Detect which cell encompasses the target text, then output its (X, Y) center coordinate. 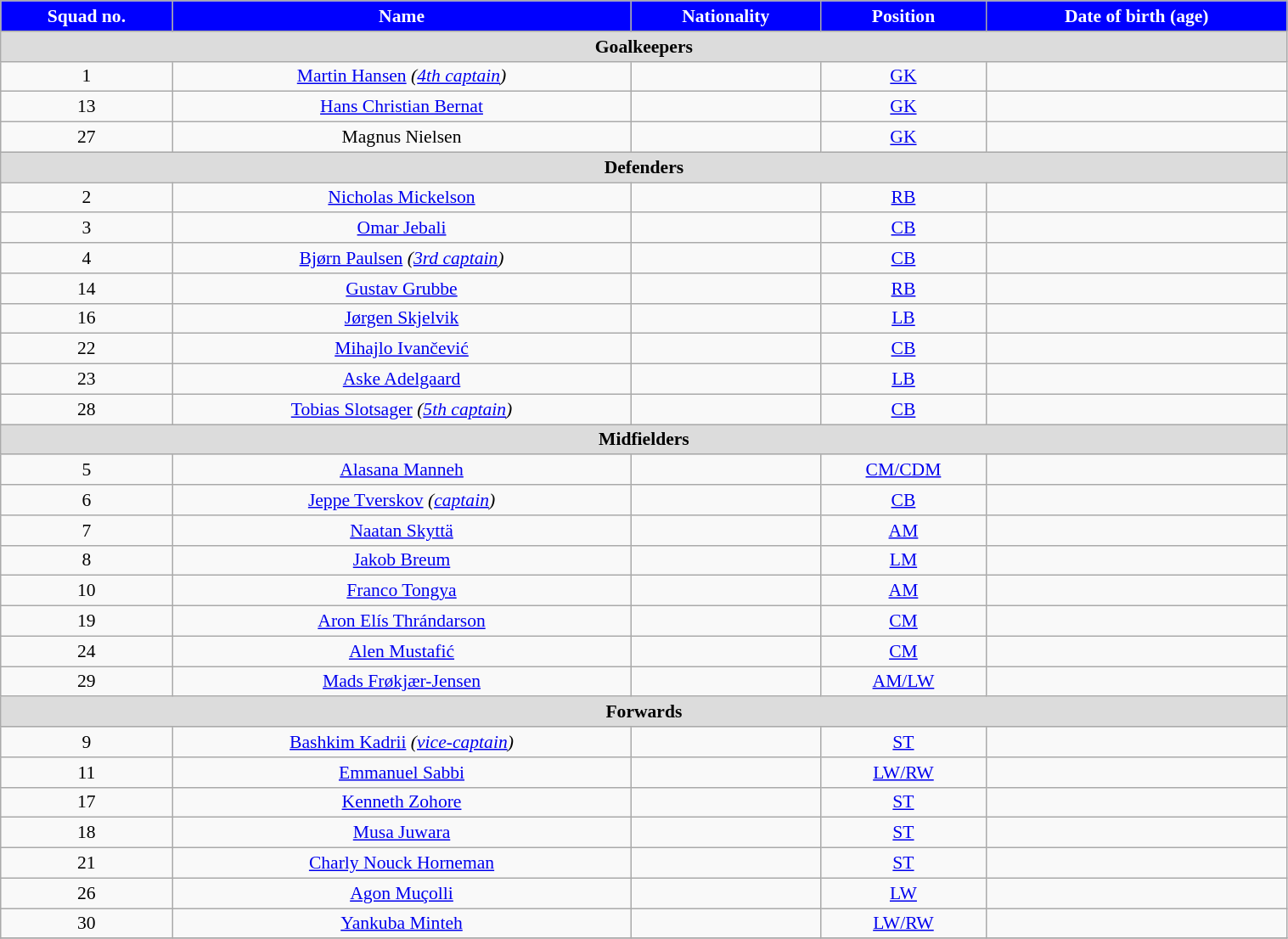
18 (87, 833)
AM/LW (903, 682)
21 (87, 863)
Charly Nouck Horneman (402, 863)
11 (87, 773)
6 (87, 500)
Jørgen Skjelvik (402, 318)
1 (87, 76)
Jeppe Tverskov (captain) (402, 500)
24 (87, 651)
4 (87, 258)
Tobias Slotsager (5th captain) (402, 409)
2 (87, 198)
Alasana Manneh (402, 470)
Hans Christian Bernat (402, 107)
LW (903, 893)
30 (87, 924)
Forwards (644, 712)
29 (87, 682)
Yankuba Minteh (402, 924)
Emmanuel Sabbi (402, 773)
23 (87, 380)
Date of birth (age) (1136, 16)
14 (87, 289)
Aron Elís Thrándarson (402, 621)
8 (87, 560)
Bjørn Paulsen (3rd captain) (402, 258)
Name (402, 16)
19 (87, 621)
Mihajlo Ivančević (402, 349)
Agon Muçolli (402, 893)
26 (87, 893)
10 (87, 591)
28 (87, 409)
Position (903, 16)
Magnus Nielsen (402, 138)
5 (87, 470)
Gustav Grubbe (402, 289)
LM (903, 560)
Jakob Breum (402, 560)
Midfielders (644, 440)
Naatan Skyttä (402, 531)
16 (87, 318)
Goalkeepers (644, 47)
27 (87, 138)
Aske Adelgaard (402, 380)
Mads Frøkjær-Jensen (402, 682)
Squad no. (87, 16)
Franco Tongya (402, 591)
13 (87, 107)
3 (87, 228)
Kenneth Zohore (402, 802)
Bashkim Kadrii (vice-captain) (402, 742)
Martin Hansen (4th captain) (402, 76)
CM/CDM (903, 470)
Musa Juwara (402, 833)
Nationality (725, 16)
Alen Mustafić (402, 651)
17 (87, 802)
7 (87, 531)
Defenders (644, 167)
Omar Jebali (402, 228)
Nicholas Mickelson (402, 198)
22 (87, 349)
9 (87, 742)
